Detect which cell encompasses the target text, then output its (x, y) center coordinate. 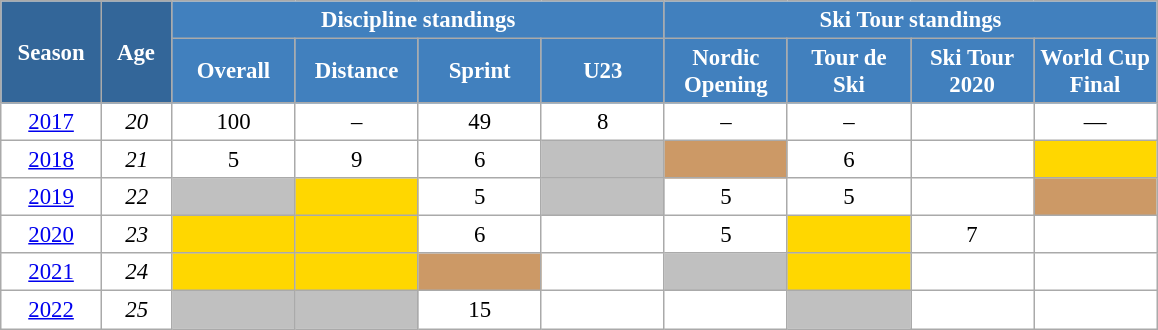
49 (480, 122)
25 (136, 310)
23 (136, 235)
— (1096, 122)
Overall (234, 72)
15 (480, 310)
Ski Tour2020 (972, 72)
2018 (52, 160)
2019 (52, 197)
Discipline standings (418, 20)
Ski Tour standings (910, 20)
Age (136, 52)
22 (136, 197)
20 (136, 122)
NordicOpening (726, 72)
Sprint (480, 72)
2020 (52, 235)
21 (136, 160)
7 (972, 235)
9 (356, 160)
2021 (52, 273)
Tour deSki (848, 72)
100 (234, 122)
2022 (52, 310)
8 (602, 122)
Season (52, 52)
Distance (356, 72)
World CupFinal (1096, 72)
24 (136, 273)
2017 (52, 122)
U23 (602, 72)
